Extract the (X, Y) coordinate from the center of the cell holding the provided text.  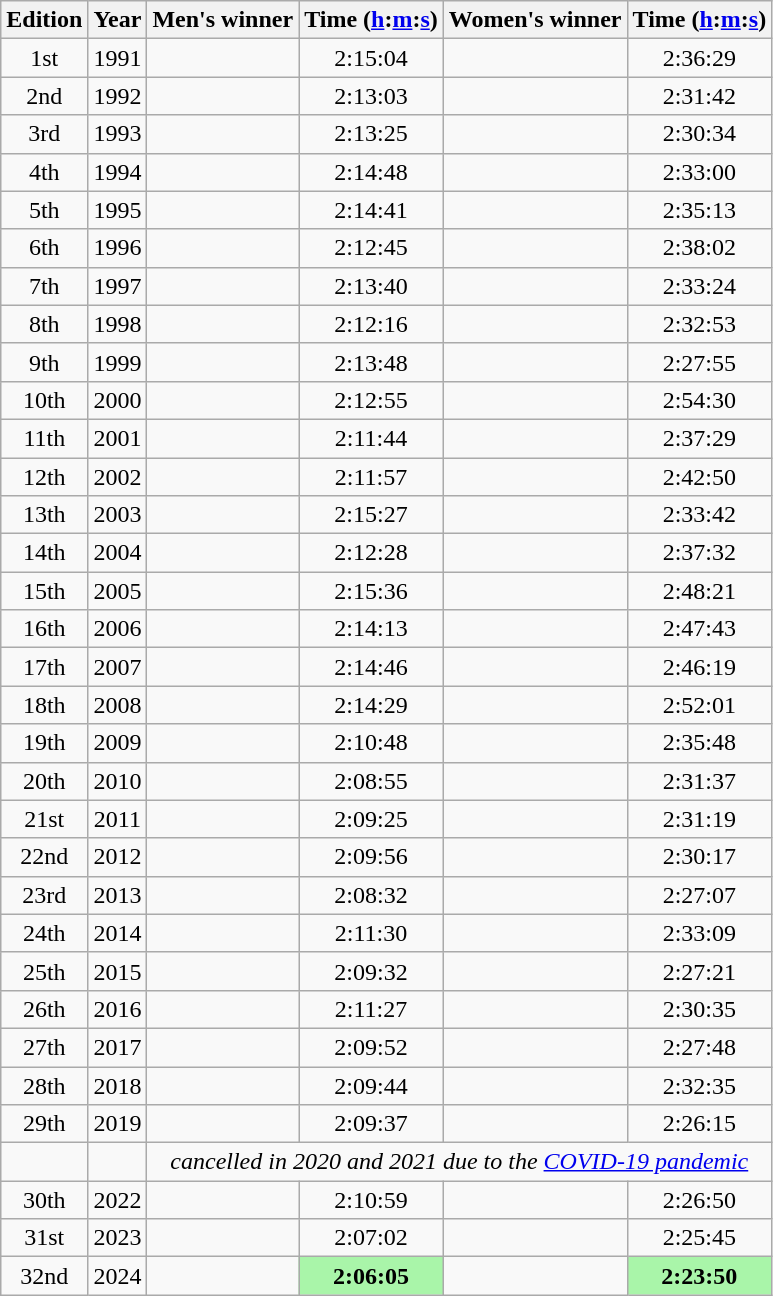
2:12:28 (372, 553)
1998 (118, 324)
2009 (118, 743)
2:12:45 (372, 248)
2:14:29 (372, 705)
2018 (118, 1085)
2:10:48 (372, 743)
2:30:34 (700, 134)
1994 (118, 172)
14th (44, 553)
25th (44, 971)
9th (44, 362)
2:14:13 (372, 629)
4th (44, 172)
2013 (118, 895)
1991 (118, 58)
2:15:36 (372, 591)
2:08:55 (372, 781)
2:14:46 (372, 667)
19th (44, 743)
2:33:00 (700, 172)
2:14:48 (372, 172)
cancelled in 2020 and 2021 due to the COVID-19 pandemic (460, 1162)
2:09:25 (372, 819)
Edition (44, 20)
2:30:35 (700, 1009)
17th (44, 667)
Men's winner (223, 20)
2001 (118, 438)
2:23:50 (700, 1276)
11th (44, 438)
2005 (118, 591)
27th (44, 1047)
2004 (118, 553)
29th (44, 1124)
2002 (118, 477)
2:13:03 (372, 96)
2014 (118, 933)
2:09:32 (372, 971)
1997 (118, 286)
21st (44, 819)
1999 (118, 362)
2:27:07 (700, 895)
32nd (44, 1276)
16th (44, 629)
2:36:29 (700, 58)
8th (44, 324)
2012 (118, 857)
2:31:42 (700, 96)
2:13:48 (372, 362)
2:07:02 (372, 1238)
2:27:48 (700, 1047)
2:33:24 (700, 286)
2:09:44 (372, 1085)
2:12:55 (372, 400)
22nd (44, 857)
2:13:25 (372, 134)
3rd (44, 134)
2007 (118, 667)
2:25:45 (700, 1238)
15th (44, 591)
7th (44, 286)
2:32:53 (700, 324)
2:26:50 (700, 1200)
2024 (118, 1276)
2:47:43 (700, 629)
2010 (118, 781)
1992 (118, 96)
1996 (118, 248)
2019 (118, 1124)
2:35:48 (700, 743)
2:15:04 (372, 58)
2:35:13 (700, 210)
1st (44, 58)
1995 (118, 210)
10th (44, 400)
2:08:32 (372, 895)
2003 (118, 515)
2022 (118, 1200)
2:14:41 (372, 210)
2:54:30 (700, 400)
20th (44, 781)
2:37:32 (700, 553)
13th (44, 515)
2006 (118, 629)
2000 (118, 400)
30th (44, 1200)
2:13:40 (372, 286)
2:11:27 (372, 1009)
2:33:42 (700, 515)
31st (44, 1238)
2:42:50 (700, 477)
23rd (44, 895)
2008 (118, 705)
2:11:44 (372, 438)
Year (118, 20)
24th (44, 933)
28th (44, 1085)
2:31:19 (700, 819)
6th (44, 248)
2:26:15 (700, 1124)
2:31:37 (700, 781)
Women's winner (535, 20)
2:27:21 (700, 971)
2:09:37 (372, 1124)
2011 (118, 819)
2:12:16 (372, 324)
12th (44, 477)
2:10:59 (372, 1200)
2:15:27 (372, 515)
2:11:57 (372, 477)
2:38:02 (700, 248)
2:09:52 (372, 1047)
2:06:05 (372, 1276)
2:11:30 (372, 933)
2:30:17 (700, 857)
2:33:09 (700, 933)
18th (44, 705)
2:37:29 (700, 438)
2:09:56 (372, 857)
2:48:21 (700, 591)
2:32:35 (700, 1085)
2:27:55 (700, 362)
5th (44, 210)
2023 (118, 1238)
2:46:19 (700, 667)
2015 (118, 971)
2016 (118, 1009)
1993 (118, 134)
2017 (118, 1047)
26th (44, 1009)
2nd (44, 96)
2:52:01 (700, 705)
